Scan for the cell matching the given text and deliver its [x, y] coordinate at center. 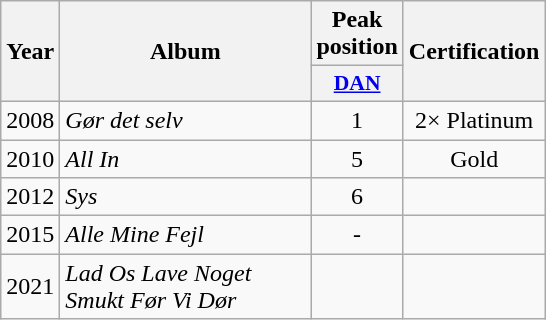
Album [186, 52]
Alle Mine Fejl [186, 235]
2012 [30, 197]
2010 [30, 159]
2015 [30, 235]
Gold [474, 159]
2021 [30, 286]
2× Platinum [474, 120]
Gør det selv [186, 120]
Lad Os Lave Noget Smukt Før Vi Dør [186, 286]
- [357, 235]
Peak position [357, 34]
6 [357, 197]
5 [357, 159]
DAN [357, 84]
Year [30, 52]
All In [186, 159]
Certification [474, 52]
2008 [30, 120]
1 [357, 120]
Sys [186, 197]
